Identify which cell holds the provided text, then report its [x, y] central coordinate. 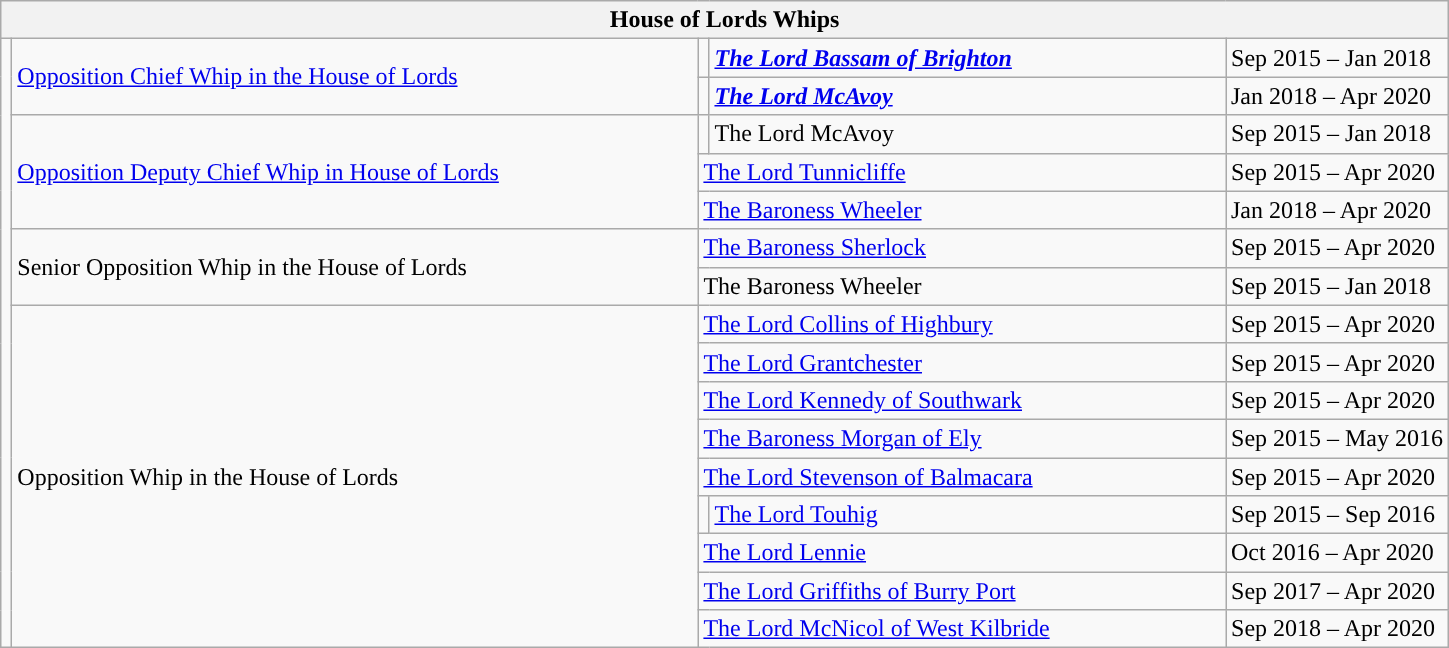
Sep 2015 – Sep 2016 [1338, 515]
The Lord Lennie [962, 553]
The Lord Kennedy of Southwark [962, 400]
The Lord Griffiths of Burry Port [962, 591]
The Lord Grantchester [962, 362]
Opposition Deputy Chief Whip in House of Lords [355, 172]
Oct 2016 – Apr 2020 [1338, 553]
Sep 2018 – Apr 2020 [1338, 629]
The Lord Collins of Highbury [962, 324]
Opposition Chief Whip in the House of Lords [355, 77]
The Baroness Sherlock [962, 248]
The Lord Bassam of Brighton [968, 58]
Sep 2017 – Apr 2020 [1338, 591]
The Baroness Morgan of Ely [962, 438]
The Lord Stevenson of Balmacara [962, 477]
Senior Opposition Whip in the House of Lords [355, 267]
House of Lords Whips [725, 20]
The Lord McNicol of West Kilbride [962, 629]
Opposition Whip in the House of Lords [355, 476]
The Lord Touhig [968, 515]
The Lord Tunnicliffe [962, 172]
Sep 2015 – May 2016 [1338, 438]
